Scan for the cell matching the given text and deliver its (x, y) coordinate at center. 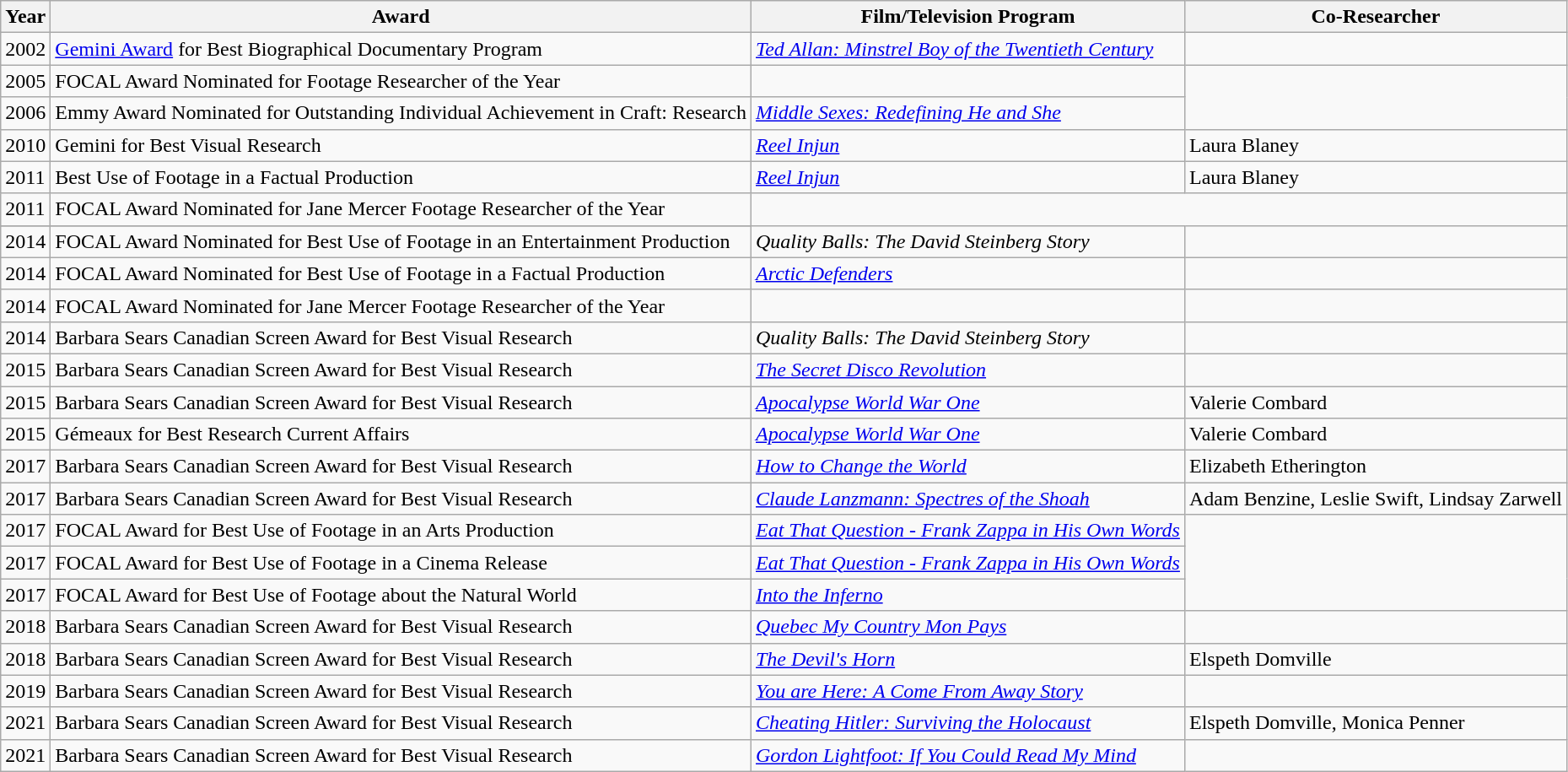
FOCAL Award for Best Use of Footage in a Cinema Release (401, 563)
Elizabeth Etherington (1375, 467)
Into the Inferno (967, 595)
Gemini for Best Visual Research (401, 145)
Elspeth Domville, Monica Penner (1375, 723)
2005 (25, 81)
2002 (25, 49)
Film/Television Program (967, 17)
Year (25, 17)
Quebec My Country Mon Pays (967, 627)
Arctic Defenders (967, 273)
2006 (25, 113)
FOCAL Award Nominated for Best Use of Footage in a Factual Production (401, 273)
FOCAL Award Nominated for Footage Researcher of the Year (401, 81)
Gemini Award for Best Biographical Documentary Program (401, 49)
2019 (25, 691)
Co-Researcher (1375, 17)
You are Here: A Come From Away Story (967, 691)
2010 (25, 145)
Ted Allan: Minstrel Boy of the Twentieth Century (967, 49)
The Devil's Horn (967, 659)
Adam Benzine, Leslie Swift, Lindsay Zarwell (1375, 499)
How to Change the World (967, 467)
FOCAL Award for Best Use of Footage in an Arts Production (401, 531)
FOCAL Award for Best Use of Footage about the Natural World (401, 595)
Middle Sexes: Redefining He and She (967, 113)
Award (401, 17)
The Secret Disco Revolution (967, 370)
Best Use of Footage in a Factual Production (401, 177)
Elspeth Domville (1375, 659)
Gémeaux for Best Research Current Affairs (401, 435)
Emmy Award Nominated for Outstanding Individual Achievement in Craft: Research (401, 113)
FOCAL Award Nominated for Best Use of Footage in an Entertainment Production (401, 241)
Claude Lanzmann: Spectres of the Shoah (967, 499)
Cheating Hitler: Surviving the Holocaust (967, 723)
Gordon Lightfoot: If You Could Read My Mind (967, 755)
